Search for the cell housing the specified text and yield its [x, y] center coordinate. 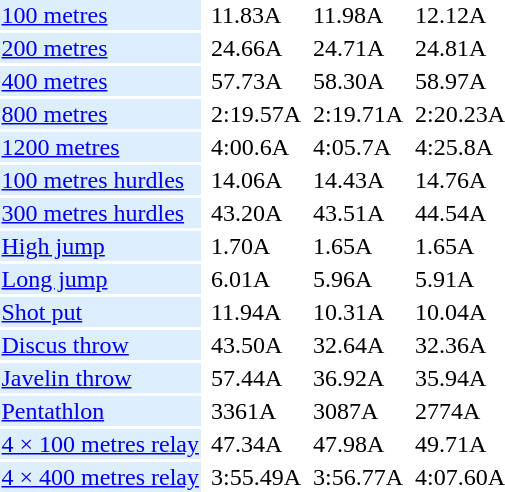
43.20A [256, 213]
100 metres [100, 15]
Long jump [100, 279]
57.73A [256, 81]
Javelin throw [100, 378]
4:05.7A [358, 147]
400 metres [100, 81]
47.34A [256, 444]
High jump [100, 246]
2:19.71A [358, 114]
100 metres hurdles [100, 180]
4:00.6A [256, 147]
3087A [358, 411]
3:55.49A [256, 477]
200 metres [100, 48]
300 metres hurdles [100, 213]
11.98A [358, 15]
11.83A [256, 15]
43.51A [358, 213]
11.94A [256, 312]
Discus throw [100, 345]
57.44A [256, 378]
24.71A [358, 48]
4 × 100 metres relay [100, 444]
47.98A [358, 444]
14.06A [256, 180]
32.64A [358, 345]
6.01A [256, 279]
1.70A [256, 246]
4 × 400 metres relay [100, 477]
Pentathlon [100, 411]
5.96A [358, 279]
14.43A [358, 180]
36.92A [358, 378]
800 metres [100, 114]
58.30A [358, 81]
3:56.77A [358, 477]
1200 metres [100, 147]
10.31A [358, 312]
24.66A [256, 48]
1.65A [358, 246]
3361A [256, 411]
43.50A [256, 345]
2:19.57A [256, 114]
Shot put [100, 312]
